Detect which cell encompasses the target text, then output its (x, y) center coordinate. 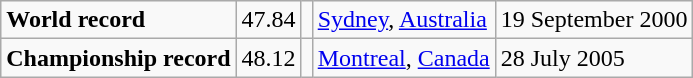
48.12 (268, 58)
19 September 2000 (594, 20)
28 July 2005 (594, 58)
Sydney, Australia (404, 20)
Championship record (118, 58)
World record (118, 20)
47.84 (268, 20)
Montreal, Canada (404, 58)
